Capture the cell that displays the provided text and extract its [X, Y] central coordinate. 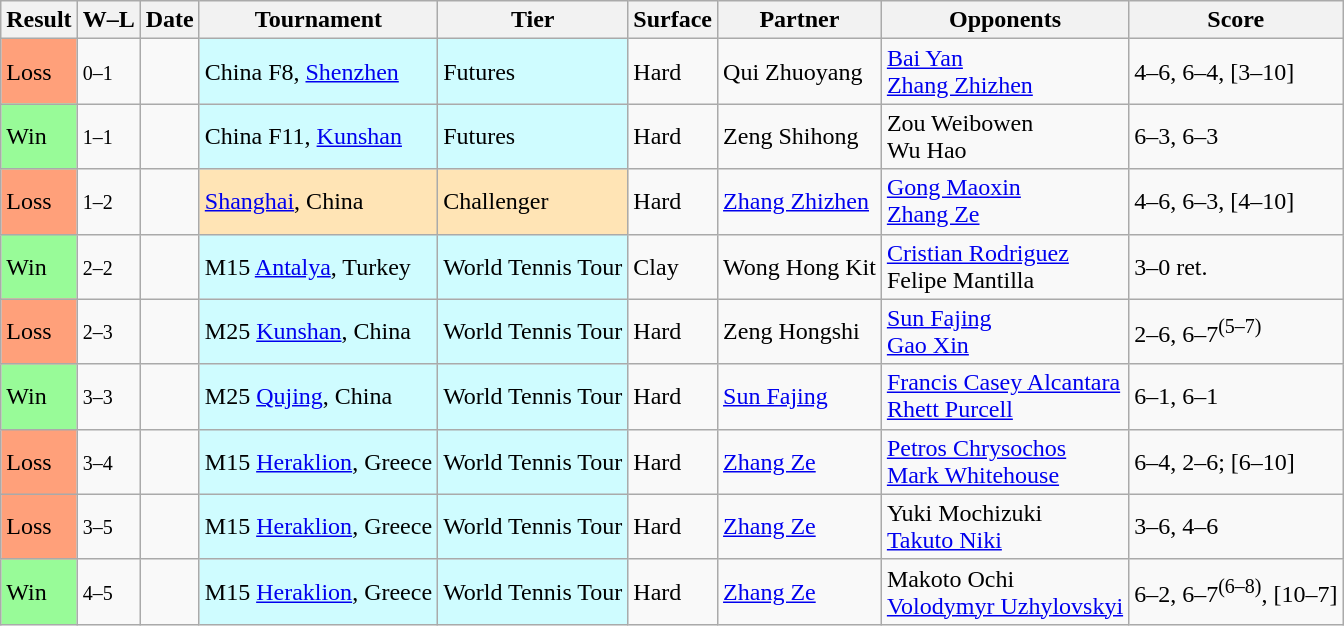
Zeng Shihong [800, 136]
Bai Yan Zhang Zhizhen [1004, 72]
1–1 [108, 136]
Clay [673, 266]
3–6, 4–6 [1236, 526]
Date [170, 20]
0–1 [108, 72]
1–2 [108, 202]
Opponents [1004, 20]
Petros Chrysochos Mark Whitehouse [1004, 462]
Cristian Rodriguez Felipe Mantilla [1004, 266]
2–6, 6–7(5–7) [1236, 332]
Francis Casey Alcantara Rhett Purcell [1004, 396]
Score [1236, 20]
Partner [800, 20]
Challenger [533, 202]
3–4 [108, 462]
Result [39, 20]
6–2, 6–7(6–8), [10–7] [1236, 592]
M15 Antalya, Turkey [318, 266]
W–L [108, 20]
2–3 [108, 332]
4–6, 6–3, [4–10] [1236, 202]
M25 Qujing, China [318, 396]
4–5 [108, 592]
3–5 [108, 526]
3–3 [108, 396]
Yuki Mochizuki Takuto Niki [1004, 526]
Sun Fajing Gao Xin [1004, 332]
Zeng Hongshi [800, 332]
Zhang Zhizhen [800, 202]
M25 Kunshan, China [318, 332]
Shanghai, China [318, 202]
Surface [673, 20]
6–4, 2–6; [6–10] [1236, 462]
Gong Maoxin Zhang Ze [1004, 202]
4–6, 6–4, [3–10] [1236, 72]
6–3, 6–3 [1236, 136]
2–2 [108, 266]
Wong Hong Kit [800, 266]
3–0 ret. [1236, 266]
Zou Weibowen Wu Hao [1004, 136]
China F11, Kunshan [318, 136]
6–1, 6–1 [1236, 396]
China F8, Shenzhen [318, 72]
Sun Fajing [800, 396]
Makoto Ochi Volodymyr Uzhylovskyi [1004, 592]
Tier [533, 20]
Qui Zhuoyang [800, 72]
Tournament [318, 20]
